Detect which cell encompasses the target text, then output its (X, Y) center coordinate. 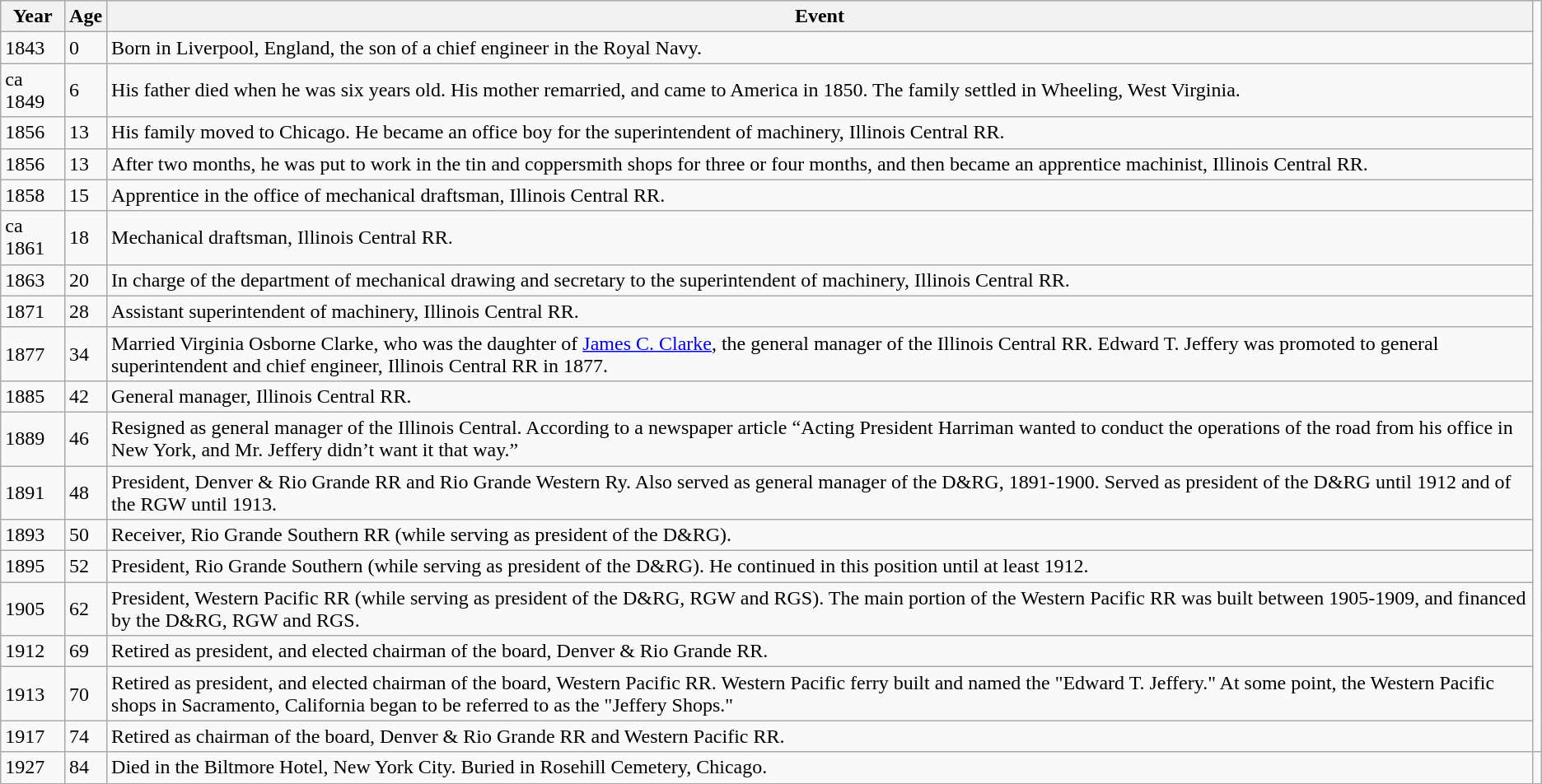
1863 (33, 280)
1917 (33, 736)
62 (86, 609)
1895 (33, 567)
Age (86, 16)
18 (86, 237)
28 (86, 311)
48 (86, 492)
15 (86, 195)
1912 (33, 651)
46 (86, 438)
6 (86, 91)
Year (33, 16)
Assistant superintendent of machinery, Illinois Central RR. (820, 311)
Receiver, Rio Grande Southern RR (while serving as president of the D&RG). (820, 535)
52 (86, 567)
84 (86, 768)
1893 (33, 535)
1871 (33, 311)
1889 (33, 438)
34 (86, 354)
74 (86, 736)
Event (820, 16)
ca 1849 (33, 91)
Apprentice in the office of mechanical draftsman, Illinois Central RR. (820, 195)
President, Rio Grande Southern (while serving as president of the D&RG). He continued in this position until at least 1912. (820, 567)
70 (86, 693)
In charge of the department of mechanical drawing and secretary to the superintendent of machinery, Illinois Central RR. (820, 280)
ca 1861 (33, 237)
1913 (33, 693)
His father died when he was six years old. His mother remarried, and came to America in 1850. The family settled in Wheeling, West Virginia. (820, 91)
Died in the Biltmore Hotel, New York City. Buried in Rosehill Cemetery, Chicago. (820, 768)
50 (86, 535)
69 (86, 651)
1843 (33, 48)
1858 (33, 195)
1885 (33, 396)
Retired as president, and elected chairman of the board, Denver & Rio Grande RR. (820, 651)
Retired as chairman of the board, Denver & Rio Grande RR and Western Pacific RR. (820, 736)
20 (86, 280)
Mechanical draftsman, Illinois Central RR. (820, 237)
1905 (33, 609)
1877 (33, 354)
His family moved to Chicago. He became an office boy for the superintendent of machinery, Illinois Central RR. (820, 133)
General manager, Illinois Central RR. (820, 396)
Born in Liverpool, England, the son of a chief engineer in the Royal Navy. (820, 48)
0 (86, 48)
1891 (33, 492)
1927 (33, 768)
42 (86, 396)
